Determine the [X, Y] coordinate at the center of the cell enclosing the given text.  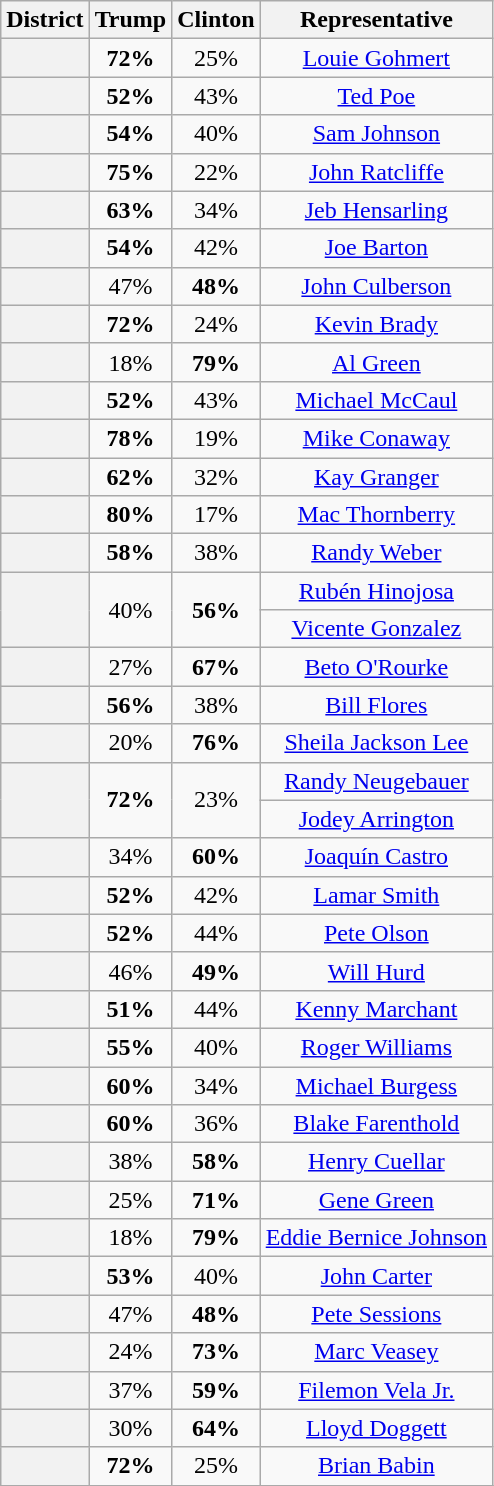
Blake Farenthold [376, 1124]
Michael Burgess [376, 1085]
Vicente Gonzalez [376, 629]
Representative [376, 20]
20% [130, 743]
32% [216, 477]
36% [216, 1124]
75% [130, 172]
Michael McCaul [376, 400]
Jodey Arrington [376, 819]
Sheila Jackson Lee [376, 743]
Kay Granger [376, 477]
Kevin Brady [376, 324]
Ted Poe [376, 96]
Randy Weber [376, 553]
78% [130, 438]
27% [130, 667]
49% [216, 971]
51% [130, 1009]
71% [216, 1200]
Louie Gohmert [376, 58]
Joaquín Castro [376, 857]
John Culberson [376, 286]
Clinton [216, 20]
63% [130, 210]
Gene Green [376, 1200]
Pete Sessions [376, 1314]
37% [130, 1390]
46% [130, 971]
Pete Olson [376, 933]
64% [216, 1428]
19% [216, 438]
Sam Johnson [376, 134]
Lamar Smith [376, 895]
Will Hurd [376, 971]
22% [216, 172]
Bill Flores [376, 705]
17% [216, 515]
Mike Conaway [376, 438]
Brian Babin [376, 1466]
Jeb Hensarling [376, 210]
Beto O'Rourke [376, 667]
67% [216, 667]
80% [130, 515]
23% [216, 800]
Henry Cuellar [376, 1162]
30% [130, 1428]
Mac Thornberry [376, 515]
John Ratcliffe [376, 172]
Roger Williams [376, 1047]
Al Green [376, 362]
76% [216, 743]
73% [216, 1352]
55% [130, 1047]
Lloyd Doggett [376, 1428]
Trump [130, 20]
62% [130, 477]
Joe Barton [376, 248]
Eddie Bernice Johnson [376, 1238]
59% [216, 1390]
53% [130, 1276]
Randy Neugebauer [376, 781]
John Carter [376, 1276]
Rubén Hinojosa [376, 591]
District [45, 20]
Marc Veasey [376, 1352]
Filemon Vela Jr. [376, 1390]
Kenny Marchant [376, 1009]
